Return the (x, y) coordinate for the center point of the cell that contains the specified text.  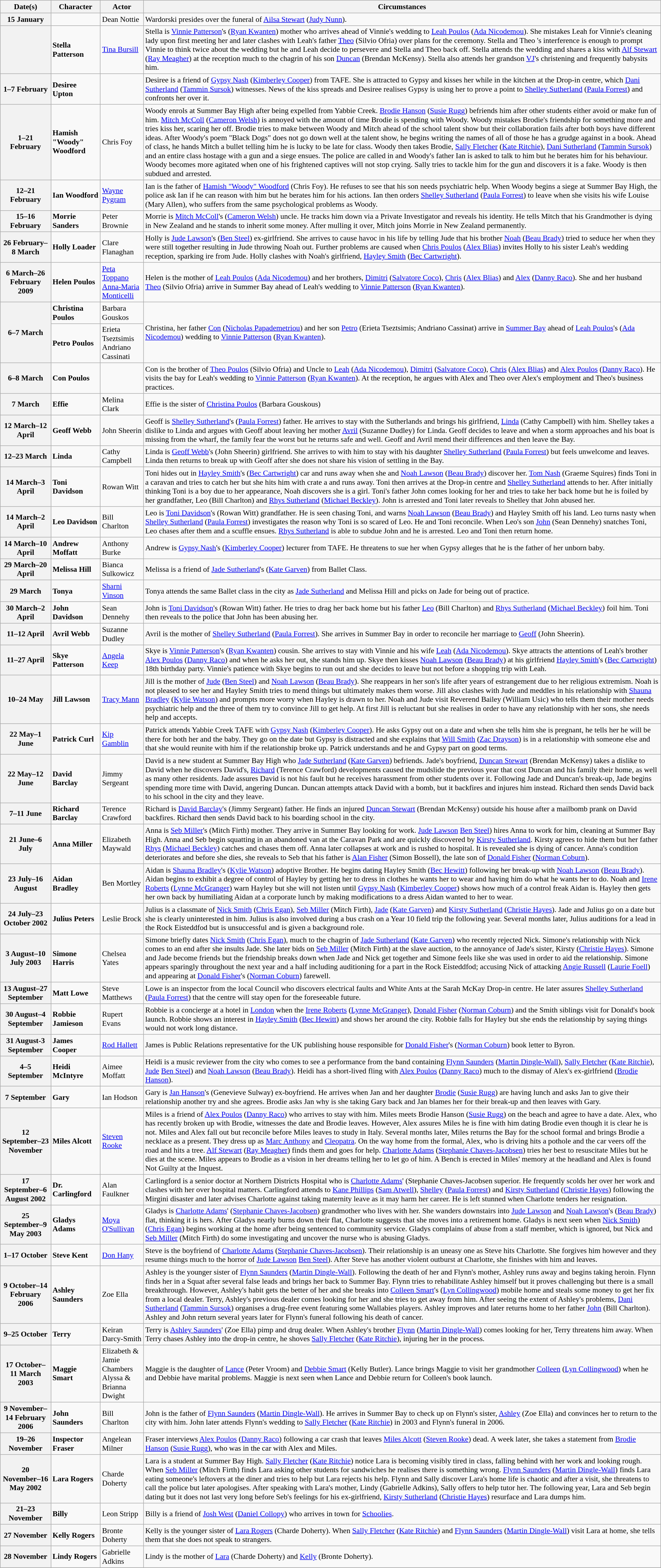
Dr. Carlingford (75, 1190)
Jimmy Sergeant (122, 779)
Kip Gamblin (122, 739)
Bronte Doherty (122, 1535)
29 March–20 April (25, 569)
11–27 April (25, 660)
Barbara Gouskos (122, 313)
Tina Bursill (122, 50)
27 November (25, 1535)
John Sheerin (122, 430)
Julius Peters (75, 919)
Billy is a friend of Josh West (Daniel Collopy) who arrives in town for Schoolies. (402, 1513)
Chelsea Yates (122, 958)
James is Public Relations representative for the UK publishing house responsible for Donald Fisher's (Norman Coburn) book letter to Byron. (402, 1045)
9 November–14 February 2006 (25, 1418)
Miles Alcott (75, 1141)
Leon Stripp (122, 1513)
Melina Clark (122, 404)
7 March (25, 404)
Skye Patterson (75, 660)
Hamish "Woody" Woodford (75, 142)
Leslie Brock (122, 919)
Don Hany (122, 1256)
25 September–9 May 2003 (25, 1225)
Angela Keep (122, 660)
24 July–23 October 2002 (25, 919)
29 March (25, 591)
Inspector Fraser (75, 1444)
30 March–2 April (25, 612)
22 May–12 June (25, 779)
6–8 March (25, 378)
Andrew is Gypsy Nash's (Kimberley Cooper) lecturer from TAFE. He threatens to sue her when Gypsy alleges that he is the father of her unborn baby. (402, 548)
Helen Poulos (75, 282)
6–7 March (25, 333)
Petro Poulos (75, 343)
Clare Flanaghan (122, 247)
Wardorski presides over the funeral of Ailsa Stewart (Judy Nunn). (402, 19)
17 September–6 August 2002 (25, 1190)
1–7 February (25, 89)
Tonya attends the same Ballet class in the city as Jade Sutherland and Melissa Hill and picks on Jade for being out of practice. (402, 591)
Toni Davidson (75, 487)
14 March–2 April (25, 522)
Lindy Rogers (75, 1557)
Keiran Darcy-Smith (122, 1334)
12–21 February (25, 195)
Lindy is the mother of Lara (Charde Doherty) and Kelly (Bronte Doherty). (402, 1557)
Andrew Moffatt (75, 548)
Circumstances (402, 7)
Dean Nottie (122, 19)
Actor (122, 7)
Character (75, 7)
Aidan Bradley (75, 884)
Morrie Sanders (75, 221)
15 January (25, 19)
15–16 February (25, 221)
Linda (75, 457)
Stella Patterson (75, 50)
Sean Dennehy (122, 612)
17 October–11 March 2003 (25, 1374)
Erieta TseztsimisAndriano Cassinati (122, 343)
Moya O'Sullivan (122, 1225)
Avril is the mother of Shelley Sutherland (Paula Forrest). She arrives in Summer Bay in order to reconcile her marriage to Geoff (John Sheerin). (402, 634)
21–23 November (25, 1513)
Alan Faulkner (122, 1190)
Ashley Saunders (75, 1295)
Angelean Milner (122, 1444)
4–5 September (25, 1071)
10–24 May (25, 700)
Steve Matthews (122, 993)
Heidi McIntyre (75, 1071)
Avril Webb (75, 634)
22 May–1 June (25, 739)
John Davidson (75, 612)
Elizabeth & Jamie ChambersAlyssa & Brianna Dwight (122, 1374)
Desiree Upton (75, 89)
Anna Miller (75, 844)
Suzanne Dudley (122, 634)
Ian Woodford (75, 195)
Terence Crawford (122, 814)
Ian Hodson (122, 1097)
19–26 November (25, 1444)
31 August-3 September (25, 1045)
Zoe Ella (122, 1295)
Sharni Vinson (122, 591)
Anthony Burke (122, 548)
Rowan Witt (122, 487)
12 March–12 April (25, 430)
Charde Doherty (122, 1479)
Wayne Pygram (122, 195)
Maggie Smart (75, 1374)
Robbie Jamieson (75, 1019)
Patrick Curl (75, 739)
30 August–4 September (25, 1019)
James Cooper (75, 1045)
Jill Lawson (75, 700)
1–21 February (25, 142)
Ben Mortley (122, 884)
Con Poulos (75, 378)
Terry (75, 1334)
Steve Kent (75, 1256)
Effie is the sister of Christina Poulos (Barbara Gouskous) (402, 404)
9–25 October (25, 1334)
John Saunders (75, 1418)
26 February–8 March (25, 247)
Holly Loader (75, 247)
Billy (75, 1513)
12 September–23 November (25, 1141)
14 March–10 April (25, 548)
Steven Rooke (122, 1141)
Rod Hallett (122, 1045)
Bianca Sulkowicz (122, 569)
Melissa Hill (75, 569)
Matt Lowe (75, 993)
Christina Poulos (75, 313)
Leo Davidson (75, 522)
Melissa is a friend of Jade Sutherland's (Kate Garven) from Ballet Class. (402, 569)
Gary (75, 1097)
Kelly Rogers (75, 1535)
Elizabeth Maywald (122, 844)
20 November–16 May 2002 (25, 1479)
Effie (75, 404)
Richard Barclay (75, 814)
3 August–10 July 2003 (25, 958)
7–11 June (25, 814)
Lara Rogers (75, 1479)
Peter Brownie (122, 221)
Cathy Campbell (122, 457)
14 March–3 April (25, 487)
21 June–6 July (25, 844)
Gabrielle Adkins (122, 1557)
12–23 March (25, 457)
28 November (25, 1557)
Geoff Webb (75, 430)
Simone Harris (75, 958)
7 September (25, 1097)
Chris Foy (122, 142)
Aimee Moffatt (122, 1071)
9 October–14 February 2006 (25, 1295)
11–12 April (25, 634)
13 August–27 September (25, 993)
6 March–26 February 2009 (25, 282)
Peta ToppanoAnna-Maria Monticelli (122, 282)
Tracy Mann (122, 700)
Date(s) (25, 7)
Tonya (75, 591)
1–17 October (25, 1256)
Rupert Evans (122, 1019)
Gladys Adams (75, 1225)
David Barclay (75, 779)
23 July–16 August (25, 884)
